For the text-containing cell, return its midpoint in (x, y) coordinate format. 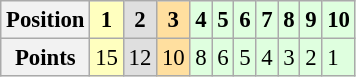
Position (46, 20)
7 (267, 20)
9 (311, 20)
12 (140, 58)
Points (46, 58)
15 (106, 58)
